Return the (x, y) coordinate for the center point of the cell that contains the specified text.  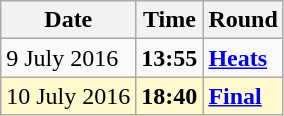
Heats (243, 58)
18:40 (170, 96)
9 July 2016 (68, 58)
Round (243, 20)
Date (68, 20)
13:55 (170, 58)
Final (243, 96)
10 July 2016 (68, 96)
Time (170, 20)
